Pinpoint the cell where the given text exists, returning its (X, Y) midpoint coordinate. 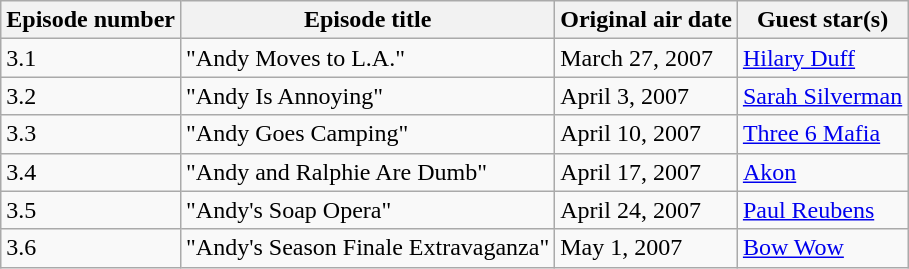
April 3, 2007 (646, 96)
"Andy's Soap Opera" (368, 210)
3.3 (91, 134)
Paul Reubens (822, 210)
Bow Wow (822, 248)
Episode number (91, 20)
"Andy Goes Camping" (368, 134)
April 24, 2007 (646, 210)
Original air date (646, 20)
"Andy's Season Finale Extravaganza" (368, 248)
Akon (822, 172)
3.6 (91, 248)
3.2 (91, 96)
April 10, 2007 (646, 134)
Three 6 Mafia (822, 134)
Episode title (368, 20)
"Andy Moves to L.A." (368, 58)
March 27, 2007 (646, 58)
May 1, 2007 (646, 248)
Sarah Silverman (822, 96)
Guest star(s) (822, 20)
"Andy Is Annoying" (368, 96)
3.4 (91, 172)
Hilary Duff (822, 58)
3.1 (91, 58)
3.5 (91, 210)
April 17, 2007 (646, 172)
"Andy and Ralphie Are Dumb" (368, 172)
